Determine the (x, y) coordinate at the center of the cell enclosing the given text.  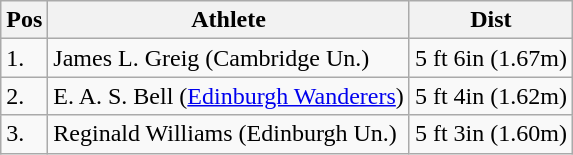
Reginald Williams (Edinburgh Un.) (229, 134)
Athlete (229, 20)
1. (24, 58)
5 ft 6in (1.67m) (490, 58)
James L. Greig (Cambridge Un.) (229, 58)
Dist (490, 20)
5 ft 4in (1.62m) (490, 96)
3. (24, 134)
2. (24, 96)
Pos (24, 20)
5 ft 3in (1.60m) (490, 134)
E. A. S. Bell (Edinburgh Wanderers) (229, 96)
